Identify which cell holds the provided text, then report its (X, Y) central coordinate. 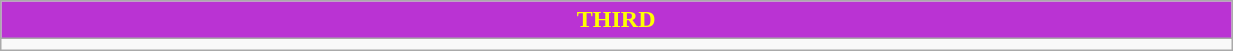
THIRD (616, 20)
